Extract the (X, Y) coordinate from the center of the cell holding the provided text.  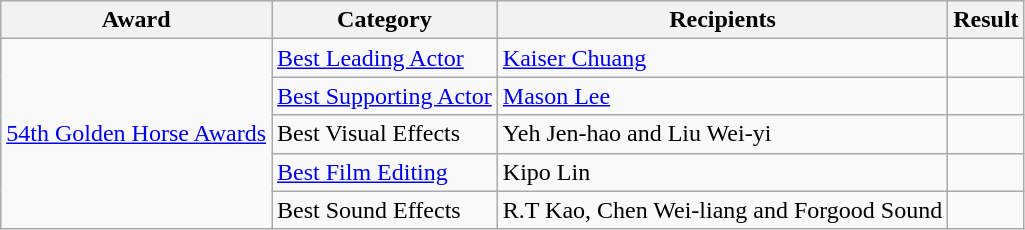
R.T Kao, Chen Wei-liang and Forgood Sound (722, 210)
Kipo Lin (722, 172)
Kaiser Chuang (722, 58)
Result (986, 20)
Best Visual Effects (385, 134)
Recipients (722, 20)
Mason Lee (722, 96)
Award (136, 20)
Yeh Jen-hao and Liu Wei-yi (722, 134)
54th Golden Horse Awards (136, 134)
Best Leading Actor (385, 58)
Best Sound Effects (385, 210)
Best Supporting Actor (385, 96)
Best Film Editing (385, 172)
Category (385, 20)
